Provide the (X, Y) coordinate of the cell's center where the given text is located.  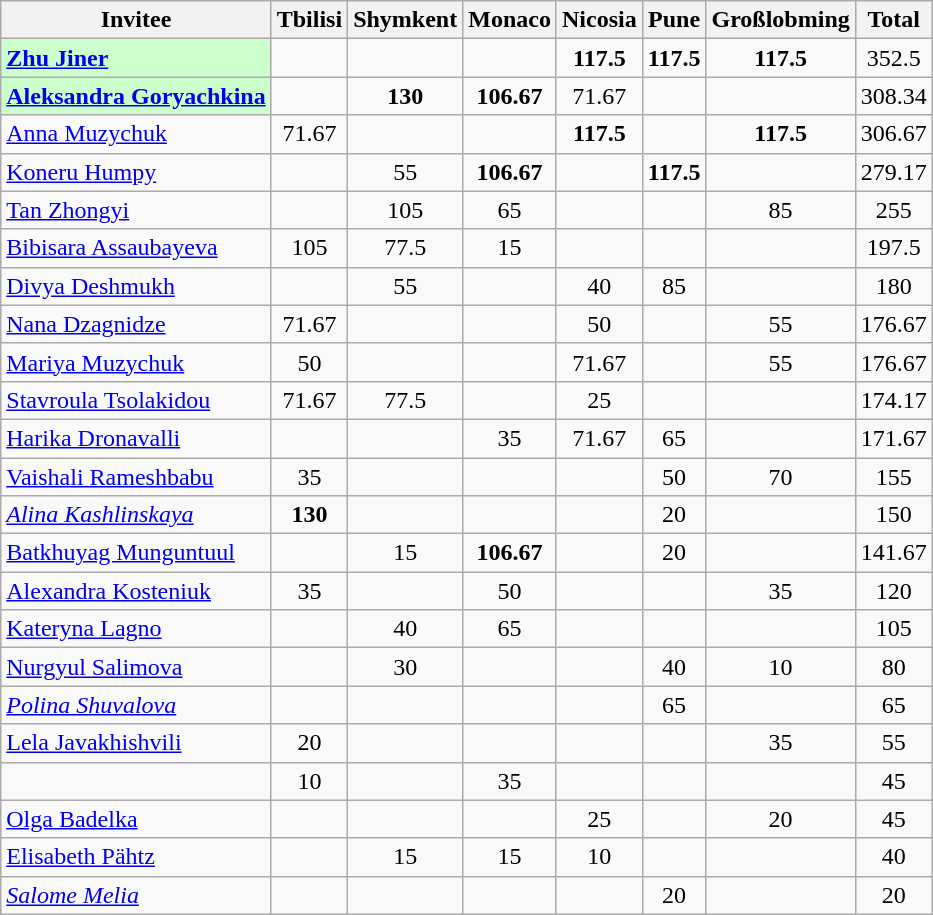
150 (894, 515)
155 (894, 477)
Nicosia (599, 20)
120 (894, 591)
Stavroula Tsolakidou (136, 400)
Pune (674, 20)
Tbilisi (309, 20)
Nana Dzagnidze (136, 324)
Nurgyul Salimova (136, 667)
Monaco (510, 20)
Elisabeth Pähtz (136, 857)
Lela Javakhishvili (136, 743)
Tan Zhongyi (136, 210)
352.5 (894, 58)
255 (894, 210)
Kateryna Lagno (136, 629)
30 (406, 667)
Mariya Muzychuk (136, 362)
Salome Melia (136, 895)
Total (894, 20)
306.67 (894, 134)
70 (780, 477)
174.17 (894, 400)
141.67 (894, 553)
Bibisara Assaubayeva (136, 248)
Shymkent (406, 20)
Aleksandra Goryachkina (136, 96)
180 (894, 286)
Polina Shuvalova (136, 705)
Alexandra Kosteniuk (136, 591)
171.67 (894, 438)
Harika Dronavalli (136, 438)
308.34 (894, 96)
Großlobming (780, 20)
279.17 (894, 172)
Vaishali Rameshbabu (136, 477)
Batkhuyag Munguntuul (136, 553)
197.5 (894, 248)
Koneru Humpy (136, 172)
Alina Kashlinskaya (136, 515)
Anna Muzychuk (136, 134)
Invitee (136, 20)
Divya Deshmukh (136, 286)
80 (894, 667)
Zhu Jiner (136, 58)
Olga Badelka (136, 819)
